Extract the [X, Y] coordinate from the center of the cell holding the provided text.  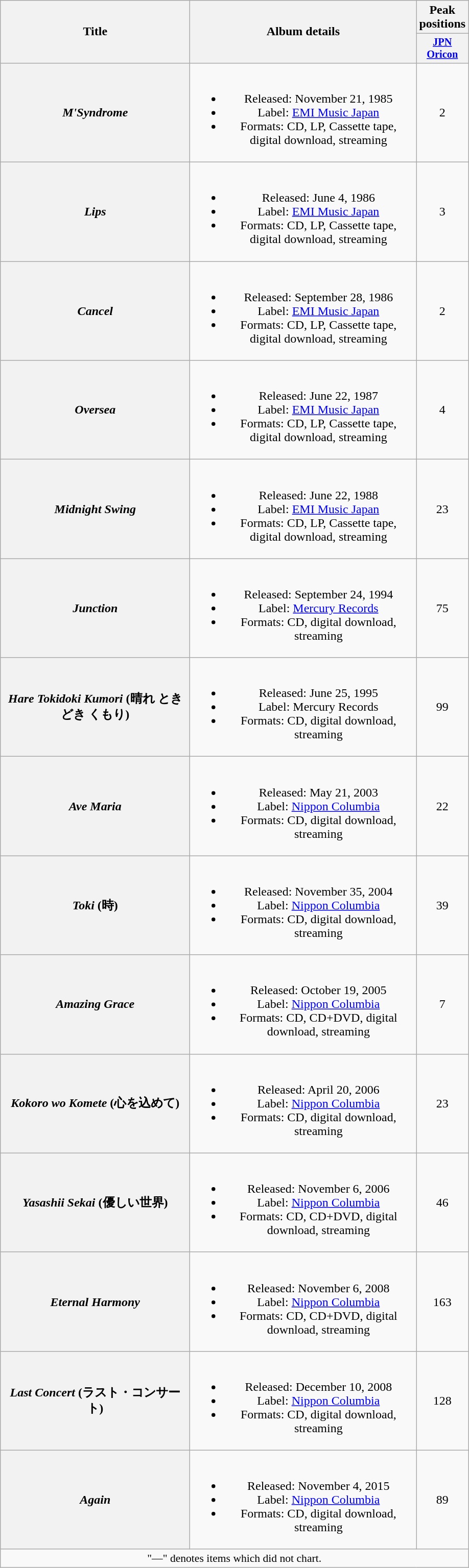
Again [95, 1500]
Released: September 28, 1986Label: EMI Music JapanFormats: CD, LP, Cassette tape, digital download, streaming [303, 311]
4 [442, 410]
3 [442, 212]
Released: November 6, 2006Label: Nippon ColumbiaFormats: CD, CD+DVD, digital download, streaming [303, 1202]
99 [442, 707]
M'Syndrome [95, 112]
Yasashii Sekai (優しい世界) [95, 1202]
Amazing Grace [95, 1004]
Peak positions [442, 17]
Released: June 4, 1986Label: EMI Music JapanFormats: CD, LP, Cassette tape, digital download, streaming [303, 212]
89 [442, 1500]
JPNOricon [442, 49]
Title [95, 32]
Midnight Swing [95, 509]
Released: May 21, 2003Label: Nippon ColumbiaFormats: CD, digital download, streaming [303, 806]
Released: June 22, 1987Label: EMI Music JapanFormats: CD, LP, Cassette tape, digital download, streaming [303, 410]
Toki (時) [95, 905]
Ave Maria [95, 806]
7 [442, 1004]
Oversea [95, 410]
75 [442, 608]
Released: November 21, 1985Label: EMI Music JapanFormats: CD, LP, Cassette tape, digital download, streaming [303, 112]
"—" denotes items which did not chart. [235, 1558]
Released: September 24, 1994Label: Mercury RecordsFormats: CD, digital download, streaming [303, 608]
Released: October 19, 2005Label: Nippon ColumbiaFormats: CD, CD+DVD, digital download, streaming [303, 1004]
Cancel [95, 311]
Hare Tokidoki Kumori (晴れ ときどき くもり) [95, 707]
39 [442, 905]
Released: June 22, 1988Label: EMI Music JapanFormats: CD, LP, Cassette tape, digital download, streaming [303, 509]
Last Concert (ラスト・コンサート) [95, 1401]
Album details [303, 32]
Released: June 25, 1995Label: Mercury RecordsFormats: CD, digital download, streaming [303, 707]
22 [442, 806]
Released: November 6, 2008Label: Nippon ColumbiaFormats: CD, CD+DVD, digital download, streaming [303, 1301]
Lips [95, 212]
128 [442, 1401]
Junction [95, 608]
46 [442, 1202]
Eternal Harmony [95, 1301]
163 [442, 1301]
Released: December 10, 2008Label: Nippon ColumbiaFormats: CD, digital download, streaming [303, 1401]
Released: November 35, 2004Label: Nippon ColumbiaFormats: CD, digital download, streaming [303, 905]
Released: April 20, 2006Label: Nippon ColumbiaFormats: CD, digital download, streaming [303, 1103]
Released: November 4, 2015Label: Nippon ColumbiaFormats: CD, digital download, streaming [303, 1500]
Kokoro wo Komete (心を込めて) [95, 1103]
